Provide the (X, Y) coordinate of the cell's center where the given text is located.  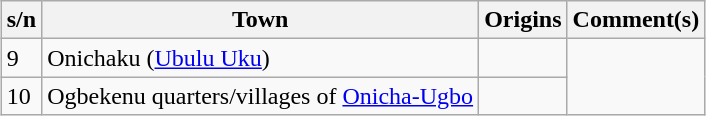
10 (21, 96)
Town (260, 20)
Onichaku (Ubulu Uku) (260, 58)
s/n (21, 20)
9 (21, 58)
Comment(s) (636, 20)
Origins (523, 20)
Ogbekenu quarters/villages of Onicha-Ugbo (260, 96)
